For the text-containing cell, return its midpoint in [x, y] coordinate format. 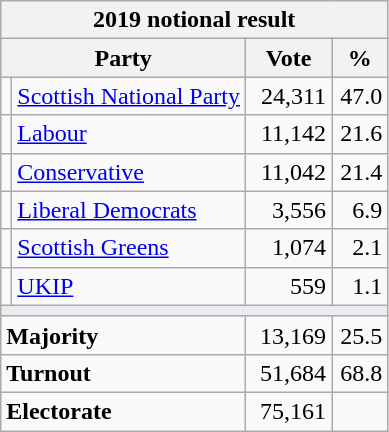
24,311 [289, 96]
11,042 [289, 172]
11,142 [289, 134]
% [360, 58]
559 [289, 286]
47.0 [360, 96]
Turnout [124, 373]
6.9 [360, 210]
Majority [124, 335]
2.1 [360, 248]
21.6 [360, 134]
1.1 [360, 286]
3,556 [289, 210]
UKIP [129, 286]
51,684 [289, 373]
Party [124, 58]
Conservative [129, 172]
13,169 [289, 335]
Electorate [124, 411]
Vote [289, 58]
68.8 [360, 373]
75,161 [289, 411]
Scottish Greens [129, 248]
2019 notional result [194, 20]
Liberal Democrats [129, 210]
Labour [129, 134]
1,074 [289, 248]
25.5 [360, 335]
Scottish National Party [129, 96]
21.4 [360, 172]
